For the text-containing cell, return its midpoint in (X, Y) coordinate format. 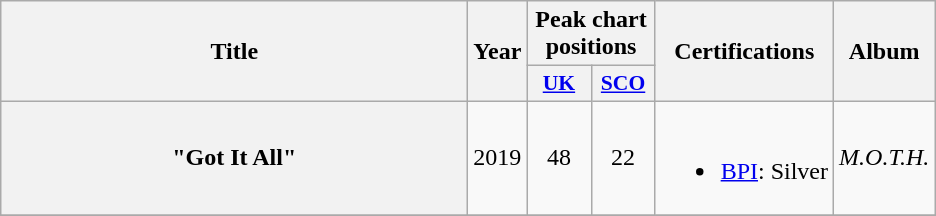
UK (559, 84)
22 (623, 158)
2019 (498, 158)
BPI: Silver (744, 158)
M.O.T.H. (884, 158)
Album (884, 52)
Certifications (744, 52)
"Got It All" (234, 158)
48 (559, 158)
Peak chart positions (591, 34)
Title (234, 52)
Year (498, 52)
SCO (623, 84)
